For the text-containing cell, return its midpoint in [X, Y] coordinate format. 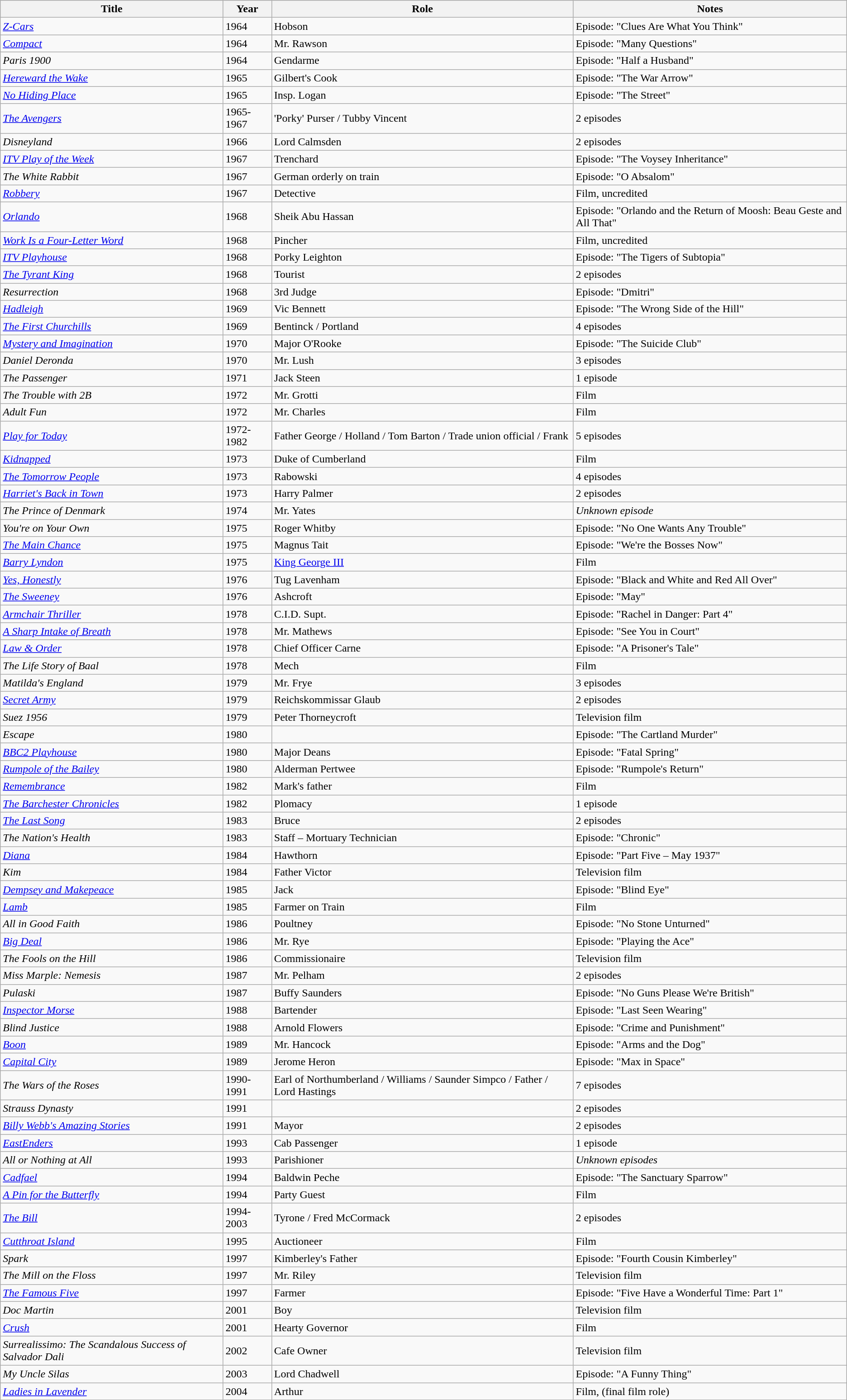
Mr. Rye [423, 941]
Episode: "A Funny Thing" [710, 1374]
Year [247, 9]
1990-1991 [247, 1085]
Reichskommissar Glaub [423, 700]
Sheik Abu Hassan [423, 216]
Cab Passenger [423, 1143]
The Avengers [112, 119]
Pincher [423, 240]
Billy Webb's Amazing Stories [112, 1126]
Episode: "No Stone Unturned" [710, 924]
Paris 1900 [112, 61]
The First Churchills [112, 326]
Episode: "Rumpole's Return" [710, 769]
All or Nothing at All [112, 1160]
Mr. Yates [423, 510]
Adult Fun [112, 412]
The Fools on the Hill [112, 958]
1965-1967 [247, 119]
Law & Order [112, 648]
Cutthroat Island [112, 1241]
Bruce [423, 821]
You're on Your Own [112, 528]
Pulaski [112, 993]
The Barchester Chronicles [112, 803]
Lamb [112, 907]
Porky Leighton [423, 257]
Rumpole of the Bailey [112, 769]
Boy [423, 1310]
The Prince of Denmark [112, 510]
Peter Thorneycroft [423, 717]
The White Rabbit [112, 176]
Detective [423, 193]
The Famous Five [112, 1293]
Mr. Lush [423, 361]
Mr. Frye [423, 683]
Tyrone / Fred McCormack [423, 1218]
Staff – Mortuary Technician [423, 838]
Yes, Honestly [112, 580]
Episode: "May" [710, 597]
Suez 1956 [112, 717]
Remembrance [112, 786]
Episode: "The Street" [710, 95]
'Porky' Purser / Tubby Vincent [423, 119]
Secret Army [112, 700]
Father George / Holland / Tom Barton / Trade union official / Frank [423, 435]
Trenchard [423, 159]
Rabowski [423, 476]
Plomacy [423, 803]
Magnus Tait [423, 545]
Mayor [423, 1126]
Mr. Hancock [423, 1044]
The Sweeney [112, 597]
Armchair Thriller [112, 614]
Lord Chadwell [423, 1374]
Notes [710, 9]
Episode: "The Suicide Club" [710, 343]
Harry Palmer [423, 493]
Episode: "Fourth Cousin Kimberley" [710, 1258]
Major O'Rooke [423, 343]
Harriet's Back in Town [112, 493]
The Main Chance [112, 545]
Duke of Cumberland [423, 459]
Party Guest [423, 1195]
Surrealissimo: The Scandalous Success of Salvador Dali [112, 1350]
Jack Steen [423, 378]
Episode: "We're the Bosses Now" [710, 545]
The Wars of the Roses [112, 1085]
The Bill [112, 1218]
Episode: "The Cartland Murder" [710, 734]
The Nation's Health [112, 838]
Father Victor [423, 872]
Hearty Governor [423, 1327]
Gendarme [423, 61]
Tug Lavenham [423, 580]
Inspector Morse [112, 1010]
Vic Bennett [423, 309]
Episode: "The Voysey Inheritance" [710, 159]
Episode: "Five Have a Wonderful Time: Part 1" [710, 1293]
Resurrection [112, 292]
Jerome Heron [423, 1062]
German orderly on train [423, 176]
1974 [247, 510]
Mr. Grotti [423, 395]
2003 [247, 1374]
Episode: "O Absalom" [710, 176]
Crush [112, 1327]
Episode: "Many Questions" [710, 43]
Episode: "Playing the Ace" [710, 941]
Disneyland [112, 142]
Episode: "Dmitri" [710, 292]
Miss Marple: Nemesis [112, 976]
Auctioneer [423, 1241]
Matilda's England [112, 683]
Farmer on Train [423, 907]
Cadfael [112, 1177]
Episode: "Orlando and the Return of Moosh: Beau Geste and All That" [710, 216]
Parishioner [423, 1160]
Episode: "Fatal Spring" [710, 752]
Jack [423, 890]
2004 [247, 1391]
Hadleigh [112, 309]
Farmer [423, 1293]
Play for Today [112, 435]
Episode: "Blind Eye" [710, 890]
Mr. Pelham [423, 976]
Strauss Dynasty [112, 1109]
Episode: "The Sanctuary Sparrow" [710, 1177]
Episode: "Part Five – May 1937" [710, 855]
Unknown episodes [710, 1160]
BBC2 Playhouse [112, 752]
Hereward the Wake [112, 78]
Arnold Flowers [423, 1027]
Unknown episode [710, 510]
Kimberley's Father [423, 1258]
Gilbert's Cook [423, 78]
Episode: "Last Seen Wearing" [710, 1010]
7 episodes [710, 1085]
Major Deans [423, 752]
Ladies in Lavender [112, 1391]
Episode: "Clues Are What You Think" [710, 26]
Mr. Mathews [423, 631]
The Life Story of Baal [112, 666]
Episode: "Half a Husband" [710, 61]
Dempsey and Makepeace [112, 890]
Hawthorn [423, 855]
Chief Officer Carne [423, 648]
Episode: "Crime and Punishment" [710, 1027]
Boon [112, 1044]
1971 [247, 378]
Roger Whitby [423, 528]
Capital City [112, 1062]
Diana [112, 855]
Episode: "Chronic" [710, 838]
Bentinck / Portland [423, 326]
Kidnapped [112, 459]
Barry Lyndon [112, 562]
Episode: "See You in Court" [710, 631]
C.I.D. Supt. [423, 614]
1966 [247, 142]
Title [112, 9]
Episode: "Black and White and Red All Over" [710, 580]
ITV Playhouse [112, 257]
Episode: "The War Arrow" [710, 78]
ITV Play of the Week [112, 159]
Robbery [112, 193]
Ashcroft [423, 597]
Tourist [423, 275]
Mr. Riley [423, 1276]
Escape [112, 734]
Baldwin Peche [423, 1177]
Compact [112, 43]
Role [423, 9]
Poultney [423, 924]
1994-2003 [247, 1218]
Work Is a Four-Letter Word [112, 240]
The Tomorrow People [112, 476]
Episode: "No One Wants Any Trouble" [710, 528]
Orlando [112, 216]
Insp. Logan [423, 95]
3rd Judge [423, 292]
Episode: "Rachel in Danger: Part 4" [710, 614]
Mark's father [423, 786]
Daniel Deronda [112, 361]
Kim [112, 872]
Spark [112, 1258]
Mystery and Imagination [112, 343]
Episode: "The Wrong Side of the Hill" [710, 309]
No Hiding Place [112, 95]
Episode: "A Prisoner's Tale" [710, 648]
All in Good Faith [112, 924]
Blind Justice [112, 1027]
The Tyrant King [112, 275]
1972-1982 [247, 435]
A Sharp Intake of Breath [112, 631]
Z-Cars [112, 26]
Mr. Rawson [423, 43]
Episode: "Arms and the Dog" [710, 1044]
Commissionaire [423, 958]
The Trouble with 2B [112, 395]
The Last Song [112, 821]
EastEnders [112, 1143]
5 episodes [710, 435]
Doc Martin [112, 1310]
Mr. Charles [423, 412]
Hobson [423, 26]
Lord Calmsden [423, 142]
2002 [247, 1350]
Arthur [423, 1391]
A Pin for the Butterfly [112, 1195]
Big Deal [112, 941]
My Uncle Silas [112, 1374]
Mech [423, 666]
Episode: "No Guns Please We're British" [710, 993]
The Mill on the Floss [112, 1276]
Buffy Saunders [423, 993]
King George III [423, 562]
Episode: "The Tigers of Subtopia" [710, 257]
Bartender [423, 1010]
1995 [247, 1241]
Alderman Pertwee [423, 769]
The Passenger [112, 378]
Earl of Northumberland / Williams / Saunder Simpco / Father / Lord Hastings [423, 1085]
Film, (final film role) [710, 1391]
Episode: "Max in Space" [710, 1062]
Cafe Owner [423, 1350]
